Output the [X, Y] coordinate of the center of the cell containing the given text.  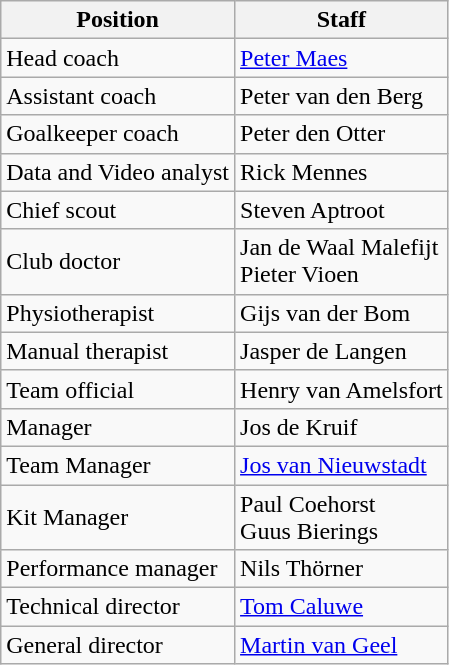
Assistant coach [118, 96]
Jasper de Langen [342, 351]
Martin van Geel [342, 645]
Peter van den Berg [342, 96]
Position [118, 20]
Jan de Waal Malefijt Pieter Vioen [342, 262]
Nils Thörner [342, 569]
Henry van Amelsfort [342, 389]
Performance manager [118, 569]
Staff [342, 20]
Steven Aptroot [342, 210]
Jos van Nieuwstadt [342, 465]
Physiotherapist [118, 313]
Team Manager [118, 465]
Gijs van der Bom [342, 313]
General director [118, 645]
Rick Mennes [342, 172]
Data and Video analyst [118, 172]
Tom Caluwe [342, 607]
Kit Manager [118, 516]
Goalkeeper coach [118, 134]
Peter den Otter [342, 134]
Manager [118, 427]
Head coach [118, 58]
Chief scout [118, 210]
Paul Coehorst Guus Bierings [342, 516]
Peter Maes [342, 58]
Club doctor [118, 262]
Manual therapist [118, 351]
Jos de Kruif [342, 427]
Team official [118, 389]
Technical director [118, 607]
